Locate the cell with the specified text and output its [x, y] center coordinate. 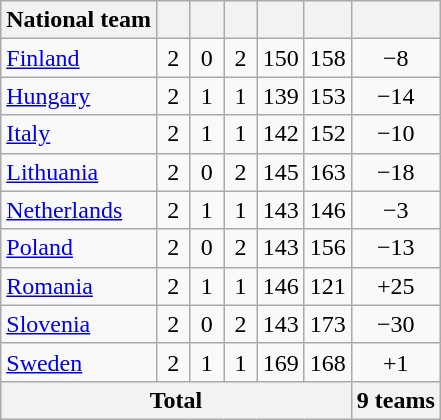
142 [280, 134]
145 [280, 172]
+25 [396, 286]
−13 [396, 248]
158 [328, 58]
Romania [79, 286]
−8 [396, 58]
−18 [396, 172]
Sweden [79, 362]
Total [176, 400]
152 [328, 134]
Hungary [79, 96]
169 [280, 362]
150 [280, 58]
139 [280, 96]
−3 [396, 210]
163 [328, 172]
−14 [396, 96]
−30 [396, 324]
Italy [79, 134]
Slovenia [79, 324]
156 [328, 248]
173 [328, 324]
+1 [396, 362]
−10 [396, 134]
Poland [79, 248]
168 [328, 362]
Netherlands [79, 210]
121 [328, 286]
9 teams [396, 400]
153 [328, 96]
Lithuania [79, 172]
Finland [79, 58]
National team [79, 20]
